Locate the cell with the specified text and output its (x, y) center coordinate. 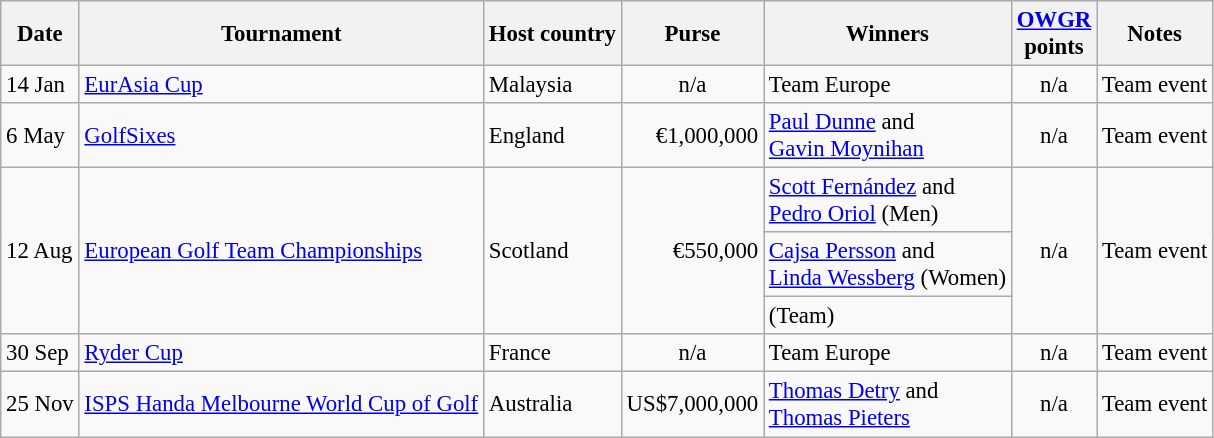
OWGRpoints (1054, 34)
ISPS Handa Melbourne World Cup of Golf (281, 404)
England (553, 136)
12 Aug (40, 252)
Tournament (281, 34)
Scott Fernández and Pedro Oriol (Men) (888, 200)
30 Sep (40, 353)
Date (40, 34)
Ryder Cup (281, 353)
€550,000 (692, 252)
€1,000,000 (692, 136)
Notes (1155, 34)
Australia (553, 404)
US$7,000,000 (692, 404)
14 Jan (40, 85)
GolfSixes (281, 136)
France (553, 353)
Purse (692, 34)
6 May (40, 136)
Malaysia (553, 85)
Winners (888, 34)
European Golf Team Championships (281, 252)
(Team) (888, 316)
EurAsia Cup (281, 85)
Scotland (553, 252)
Host country (553, 34)
Thomas Detry and Thomas Pieters (888, 404)
Paul Dunne and Gavin Moynihan (888, 136)
25 Nov (40, 404)
Cajsa Persson and Linda Wessberg (Women) (888, 264)
